Locate the cell with the specified text and output its (x, y) center coordinate. 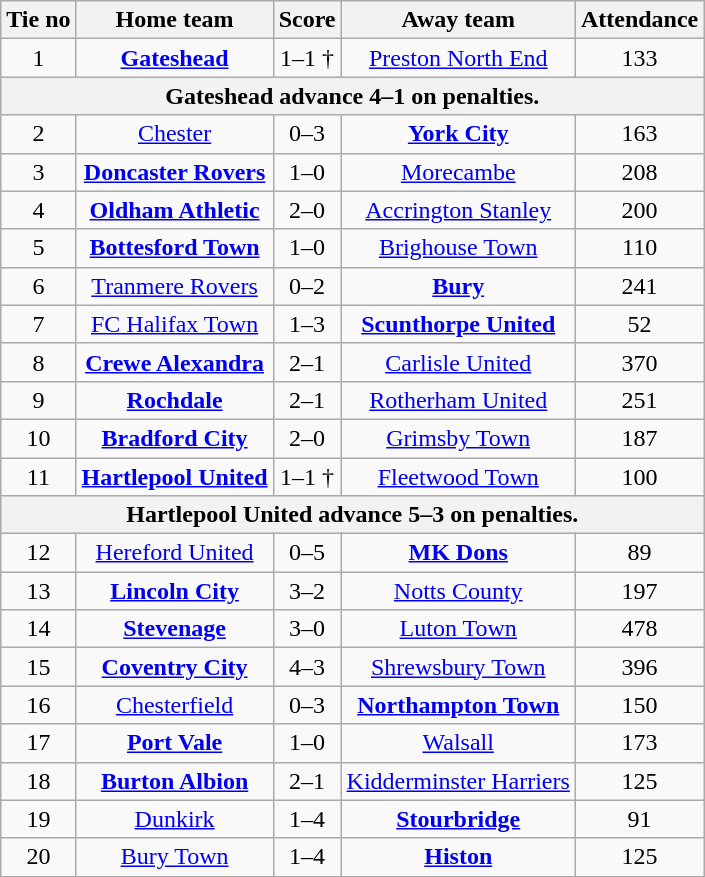
Fleetwood Town (458, 477)
5 (38, 248)
Bury (458, 286)
163 (639, 134)
1 (38, 58)
MK Dons (458, 553)
Accrington Stanley (458, 210)
Crewe Alexandra (174, 362)
11 (38, 477)
16 (38, 705)
7 (38, 324)
Stevenage (174, 629)
Attendance (639, 20)
197 (639, 591)
110 (639, 248)
Northampton Town (458, 705)
241 (639, 286)
0–5 (307, 553)
Dunkirk (174, 819)
Chesterfield (174, 705)
Brighouse Town (458, 248)
133 (639, 58)
18 (38, 781)
Tie no (38, 20)
91 (639, 819)
Rotherham United (458, 400)
Coventry City (174, 667)
Rochdale (174, 400)
396 (639, 667)
1–3 (307, 324)
2 (38, 134)
Port Vale (174, 743)
Shrewsbury Town (458, 667)
Histon (458, 857)
52 (639, 324)
3–0 (307, 629)
10 (38, 438)
Doncaster Rovers (174, 172)
251 (639, 400)
Burton Albion (174, 781)
Preston North End (458, 58)
Morecambe (458, 172)
14 (38, 629)
12 (38, 553)
13 (38, 591)
370 (639, 362)
20 (38, 857)
York City (458, 134)
Hartlepool United advance 5–3 on penalties. (352, 515)
100 (639, 477)
89 (639, 553)
4–3 (307, 667)
187 (639, 438)
Bottesford Town (174, 248)
Oldham Athletic (174, 210)
208 (639, 172)
3–2 (307, 591)
Grimsby Town (458, 438)
19 (38, 819)
Stourbridge (458, 819)
Bury Town (174, 857)
Gateshead (174, 58)
Carlisle United (458, 362)
Lincoln City (174, 591)
Hereford United (174, 553)
4 (38, 210)
478 (639, 629)
6 (38, 286)
200 (639, 210)
Luton Town (458, 629)
15 (38, 667)
Hartlepool United (174, 477)
150 (639, 705)
17 (38, 743)
Notts County (458, 591)
Score (307, 20)
Scunthorpe United (458, 324)
Chester (174, 134)
Walsall (458, 743)
Kidderminster Harriers (458, 781)
0–2 (307, 286)
Gateshead advance 4–1 on penalties. (352, 96)
173 (639, 743)
9 (38, 400)
Home team (174, 20)
Away team (458, 20)
FC Halifax Town (174, 324)
3 (38, 172)
8 (38, 362)
Tranmere Rovers (174, 286)
Bradford City (174, 438)
